Pinpoint the cell where the given text exists, returning its (x, y) midpoint coordinate. 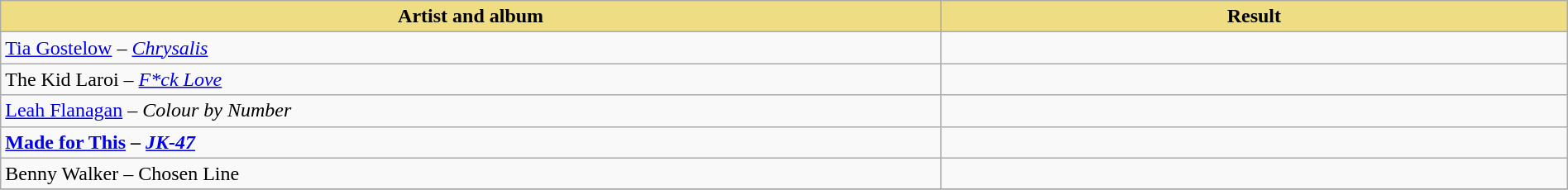
Leah Flanagan – Colour by Number (471, 111)
Tia Gostelow – Chrysalis (471, 48)
Artist and album (471, 17)
Made for This – JK-47 (471, 142)
The Kid Laroi – F*ck Love (471, 79)
Result (1254, 17)
Benny Walker – Chosen Line (471, 173)
